Detect which cell encompasses the target text, then output its [X, Y] center coordinate. 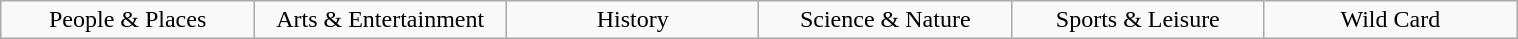
Science & Nature [886, 20]
History [632, 20]
Arts & Entertainment [380, 20]
People & Places [128, 20]
Sports & Leisure [1138, 20]
Wild Card [1390, 20]
